Capture the cell that displays the provided text and extract its (X, Y) central coordinate. 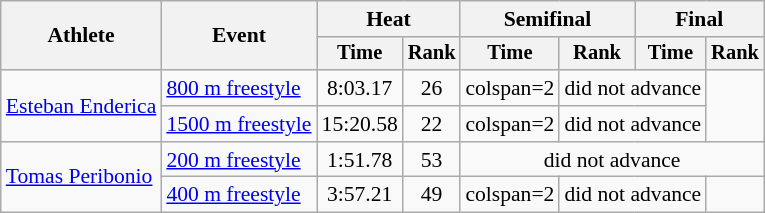
Athlete (82, 36)
Tomas Peribonio (82, 178)
200 m freestyle (238, 160)
Final (700, 19)
53 (432, 160)
26 (432, 88)
49 (432, 195)
Heat (389, 19)
400 m freestyle (238, 195)
1:51.78 (360, 160)
15:20.58 (360, 124)
8:03.17 (360, 88)
Semifinal (547, 19)
1500 m freestyle (238, 124)
22 (432, 124)
Event (238, 36)
Esteban Enderica (82, 106)
3:57.21 (360, 195)
800 m freestyle (238, 88)
